From the cell containing the given text, extract its center point as [X, Y] coordinate. 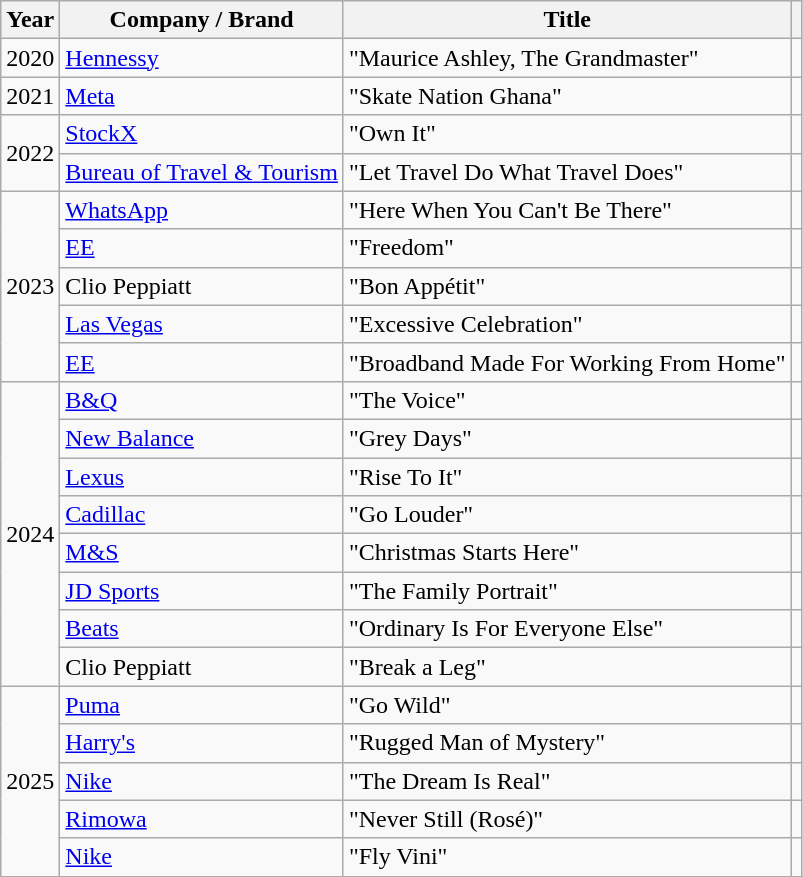
"The Voice" [567, 400]
Cadillac [202, 515]
"Break a Leg" [567, 667]
"Never Still (Rosé)" [567, 819]
Bureau of Travel & Tourism [202, 172]
Puma [202, 705]
"The Dream Is Real" [567, 781]
Company / Brand [202, 20]
"Ordinary Is For Everyone Else" [567, 629]
JD Sports [202, 591]
"Rugged Man of Mystery" [567, 743]
"Rise To It" [567, 477]
"The Family Portrait" [567, 591]
"Freedom" [567, 248]
"Christmas Starts Here" [567, 553]
"Bon Appétit" [567, 286]
Las Vegas [202, 324]
2023 [30, 286]
Rimowa [202, 819]
"Fly Vini" [567, 857]
"Own It" [567, 134]
Hennessy [202, 58]
New Balance [202, 438]
WhatsApp [202, 210]
Beats [202, 629]
"Here When You Can't Be There" [567, 210]
2024 [30, 533]
"Skate Nation Ghana" [567, 96]
"Go Wild" [567, 705]
"Grey Days" [567, 438]
M&S [202, 553]
Meta [202, 96]
"Broadband Made For Working From Home" [567, 362]
"Let Travel Do What Travel Does" [567, 172]
2020 [30, 58]
2021 [30, 96]
B&Q [202, 400]
2025 [30, 781]
Title [567, 20]
Year [30, 20]
Lexus [202, 477]
2022 [30, 153]
StockX [202, 134]
"Maurice Ashley, The Grandmaster" [567, 58]
"Go Louder" [567, 515]
Harry's [202, 743]
"Excessive Celebration" [567, 324]
